Extract the [x, y] coordinate from the center of the cell holding the provided text.  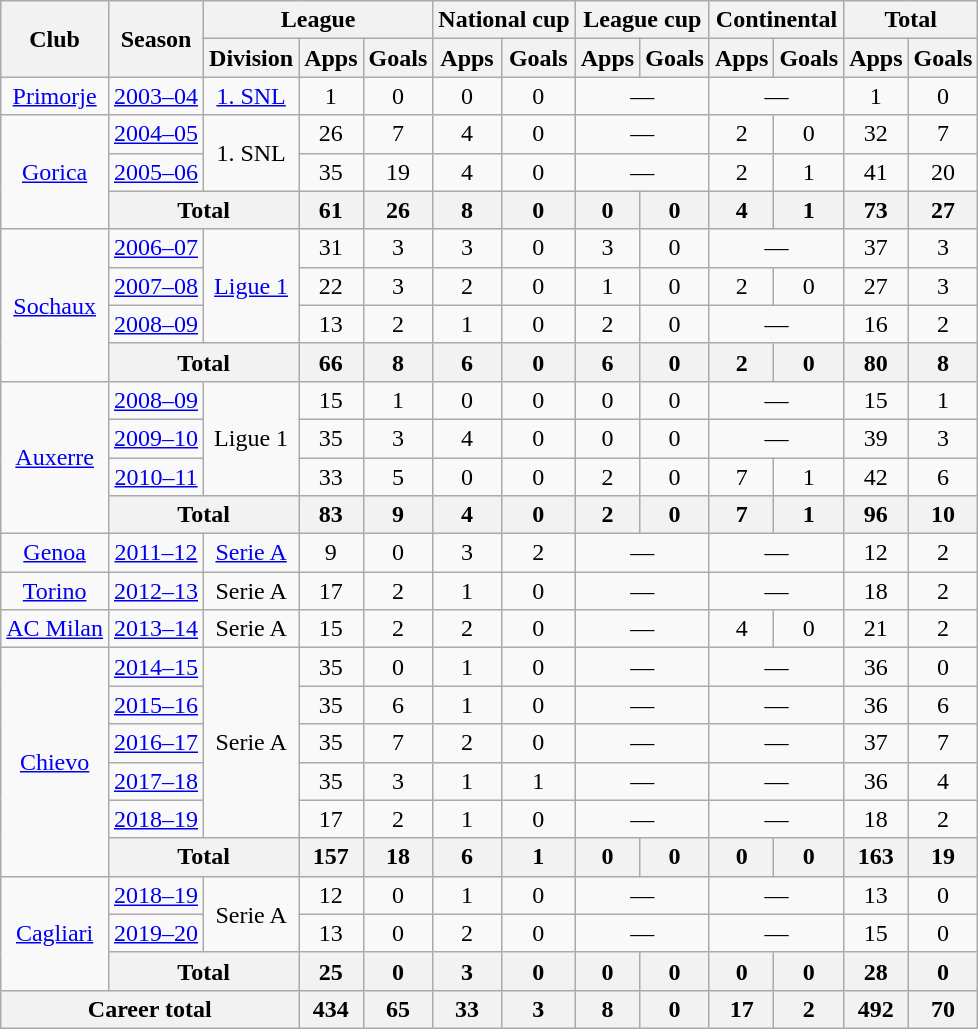
157 [331, 857]
2016–17 [156, 743]
National cup [504, 20]
Torino [55, 591]
Sochaux [55, 305]
73 [876, 210]
434 [331, 1009]
2015–16 [156, 705]
31 [331, 248]
83 [331, 515]
Chievo [55, 762]
2007–08 [156, 286]
2013–14 [156, 629]
21 [876, 629]
2012–13 [156, 591]
2006–07 [156, 248]
AC Milan [55, 629]
2005–06 [156, 172]
28 [876, 971]
80 [876, 362]
163 [876, 857]
Division [252, 58]
2009–10 [156, 438]
16 [876, 324]
2004–05 [156, 134]
2019–20 [156, 933]
492 [876, 1009]
96 [876, 515]
League cup [642, 20]
32 [876, 134]
20 [943, 172]
5 [398, 477]
Season [156, 39]
42 [876, 477]
2011–12 [156, 553]
41 [876, 172]
Career total [150, 1009]
10 [943, 515]
2010–11 [156, 477]
2014–15 [156, 667]
Primorje [55, 96]
22 [331, 286]
Continental [776, 20]
Club [55, 39]
61 [331, 210]
2003–04 [156, 96]
Gorica [55, 172]
25 [331, 971]
66 [331, 362]
70 [943, 1009]
39 [876, 438]
65 [398, 1009]
League [318, 20]
Auxerre [55, 457]
Cagliari [55, 933]
2017–18 [156, 781]
Genoa [55, 553]
